Output the [x, y] coordinate of the center of the cell containing the given text.  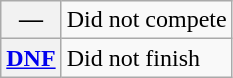
DNF [31, 58]
Did not compete [146, 20]
— [31, 20]
Did not finish [146, 58]
